Return (X, Y) of the center of cell containing provided text 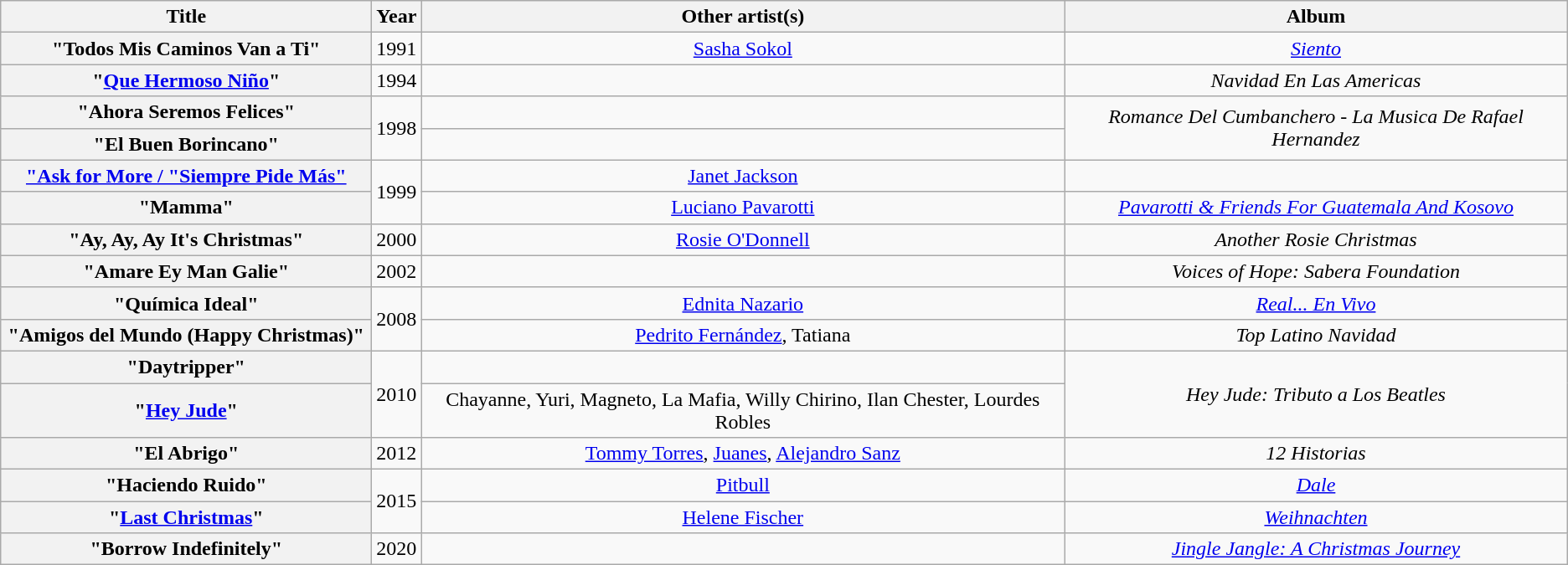
"Borrow Indefinitely" (186, 549)
Helene Fischer (743, 517)
2012 (397, 454)
Voices of Hope: Sabera Foundation (1317, 271)
2008 (397, 319)
"Que Hermoso Niño" (186, 80)
Ednita Nazario (743, 303)
"Last Christmas" (186, 517)
"El Buen Borincano" (186, 144)
"Haciendo Ruido" (186, 485)
Tommy Torres, Juanes, Alejandro Sanz (743, 454)
Another Rosie Christmas (1317, 239)
1994 (397, 80)
12 Historias (1317, 454)
"Amare Ey Man Galie" (186, 271)
Real... En Vivo (1317, 303)
"Mamma" (186, 208)
"Ask for More / "Siempre Pide Más" (186, 176)
Hey Jude: Tributo a Los Beatles (1317, 393)
Chayanne, Yuri, Magneto, La Mafia, Willy Chirino, Ilan Chester, Lourdes Robles (743, 410)
2000 (397, 239)
"Ahora Seremos Felices" (186, 112)
Top Latino Navidad (1317, 335)
Pitbull (743, 485)
1999 (397, 192)
Navidad En Las Americas (1317, 80)
Other artist(s) (743, 17)
Luciano Pavarotti (743, 208)
"Amigos del Mundo (Happy Christmas)" (186, 335)
1998 (397, 128)
2020 (397, 549)
Jingle Jangle: A Christmas Journey (1317, 549)
Year (397, 17)
Pavarotti & Friends For Guatemala And Kosovo (1317, 208)
Title (186, 17)
2010 (397, 393)
"Daytripper" (186, 367)
Dale (1317, 485)
1991 (397, 49)
Weihnachten (1317, 517)
Romance Del Cumbanchero - La Musica De Rafael Hernandez (1317, 128)
"Hey Jude" (186, 410)
"El Abrigo" (186, 454)
Album (1317, 17)
Janet Jackson (743, 176)
Rosie O'Donnell (743, 239)
Pedrito Fernández, Tatiana (743, 335)
2015 (397, 501)
2002 (397, 271)
Sasha Sokol (743, 49)
"Química Ideal" (186, 303)
"Todos Mis Caminos Van a Ti" (186, 49)
Siento (1317, 49)
"Ay, Ay, Ay It's Christmas" (186, 239)
